Search for the cell housing the specified text and yield its [X, Y] center coordinate. 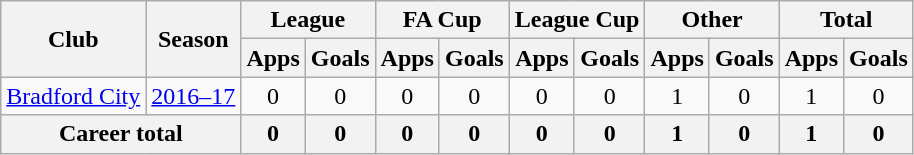
Total [846, 20]
League [308, 20]
Bradford City [74, 96]
FA Cup [442, 20]
2016–17 [194, 96]
Club [74, 39]
Season [194, 39]
Other [712, 20]
Career total [121, 134]
League Cup [577, 20]
